Extract the (x, y) coordinate from the center of the cell holding the provided text.  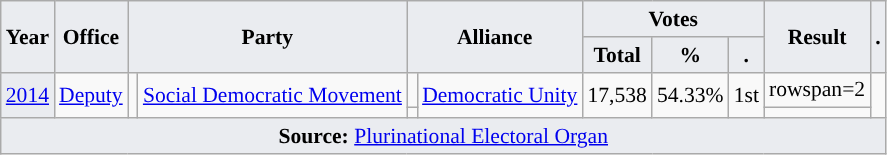
Democratic Unity (500, 95)
Social Democratic Movement (272, 95)
Source: Plurinational Electoral Organ (444, 136)
Office (91, 36)
Votes (673, 19)
54.33% (690, 95)
Total (616, 55)
rowspan=2 (817, 90)
% (690, 55)
Year (28, 36)
Deputy (91, 95)
17,538 (616, 95)
Result (817, 36)
Alliance (495, 36)
1st (746, 95)
Party (268, 36)
2014 (28, 95)
